Capture the cell that displays the provided text and extract its [X, Y] central coordinate. 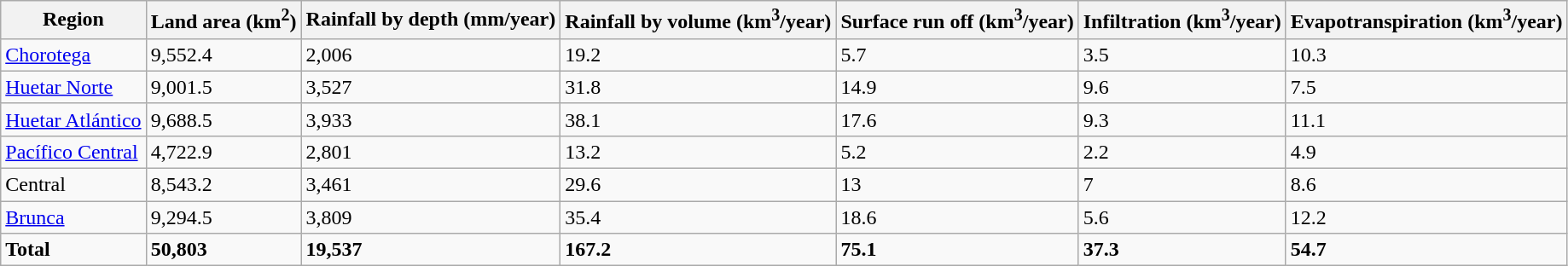
Huetar Norte [73, 87]
10.3 [1426, 55]
54.7 [1426, 250]
18.6 [957, 217]
Brunca [73, 217]
3,933 [431, 119]
3,461 [431, 185]
12.2 [1426, 217]
9,001.5 [224, 87]
Rainfall by volume (km3/year) [698, 20]
9.6 [1182, 87]
9,552.4 [224, 55]
3,809 [431, 217]
38.1 [698, 119]
13.2 [698, 152]
Rainfall by depth (mm/year) [431, 20]
7.5 [1426, 87]
2,801 [431, 152]
7 [1182, 185]
35.4 [698, 217]
19,537 [431, 250]
Evapotranspiration (km3/year) [1426, 20]
37.3 [1182, 250]
3.5 [1182, 55]
Infiltration (km3/year) [1182, 20]
5.2 [957, 152]
167.2 [698, 250]
31.8 [698, 87]
Huetar Atlántico [73, 119]
Surface run off (km3/year) [957, 20]
Pacífico Central [73, 152]
2.2 [1182, 152]
Chorotega [73, 55]
75.1 [957, 250]
9,688.5 [224, 119]
13 [957, 185]
8,543.2 [224, 185]
50,803 [224, 250]
4.9 [1426, 152]
Land area (km2) [224, 20]
8.6 [1426, 185]
17.6 [957, 119]
19.2 [698, 55]
29.6 [698, 185]
Central [73, 185]
4,722.9 [224, 152]
9,294.5 [224, 217]
5.6 [1182, 217]
11.1 [1426, 119]
Region [73, 20]
14.9 [957, 87]
5.7 [957, 55]
Total [73, 250]
9.3 [1182, 119]
3,527 [431, 87]
2,006 [431, 55]
